Find where the given text appears and provide that cell's center as (X, Y) coordinate. 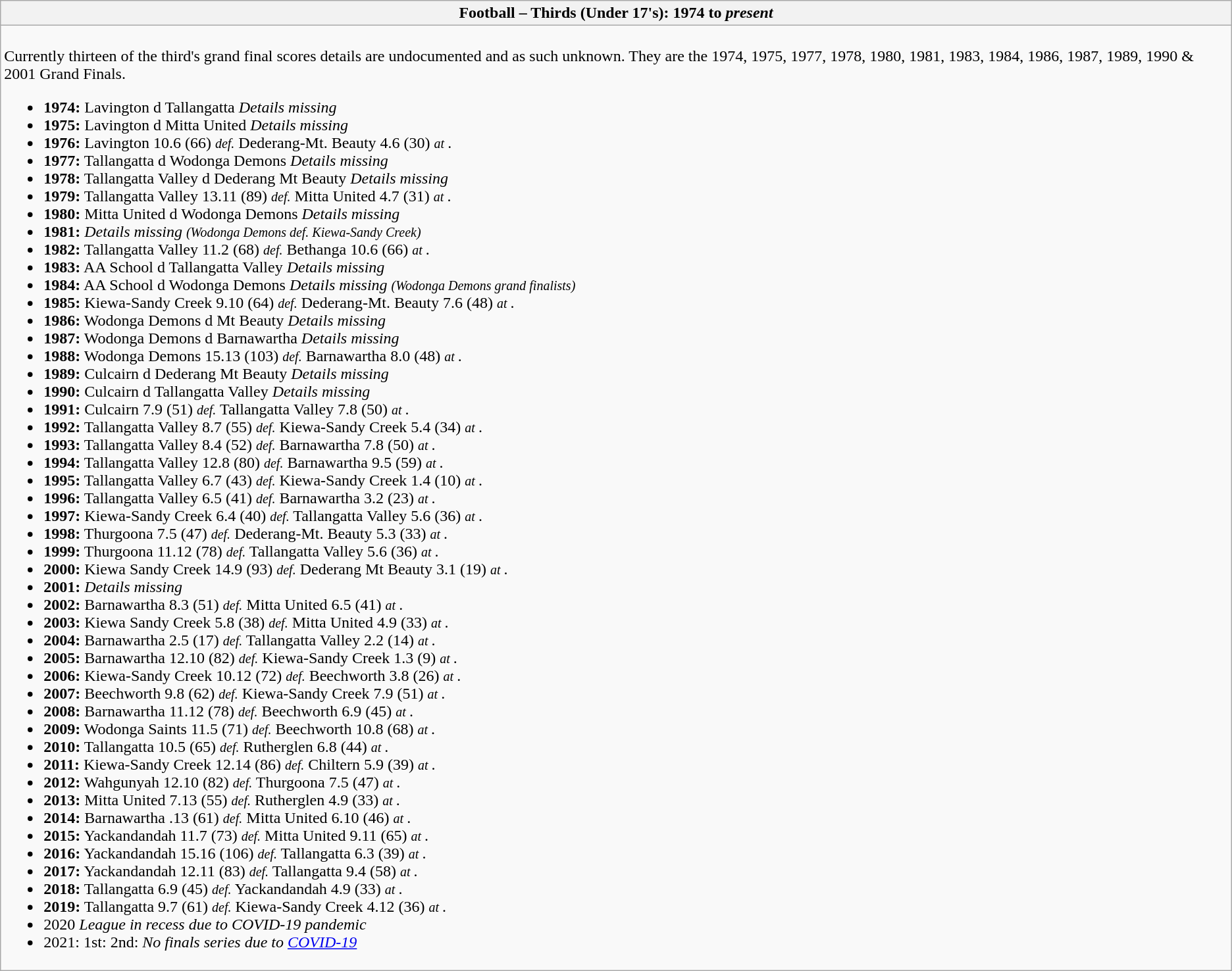
Football – Thirds (Under 17's): 1974 to present (616, 13)
